Extract the (X, Y) coordinate from the center of the cell holding the provided text.  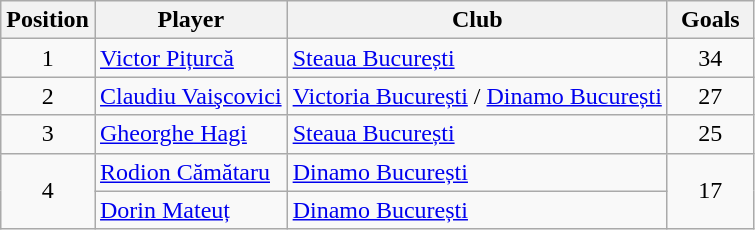
Rodion Cămătaru (190, 172)
25 (710, 134)
Player (190, 20)
Club (477, 20)
1 (48, 58)
Gheorghe Hagi (190, 134)
Victor Pițurcă (190, 58)
34 (710, 58)
27 (710, 96)
Goals (710, 20)
2 (48, 96)
4 (48, 191)
Claudiu Vaişcovici (190, 96)
Victoria București / Dinamo București (477, 96)
3 (48, 134)
Dorin Mateuț (190, 210)
17 (710, 191)
Position (48, 20)
